Capture the cell that displays the provided text and extract its (X, Y) central coordinate. 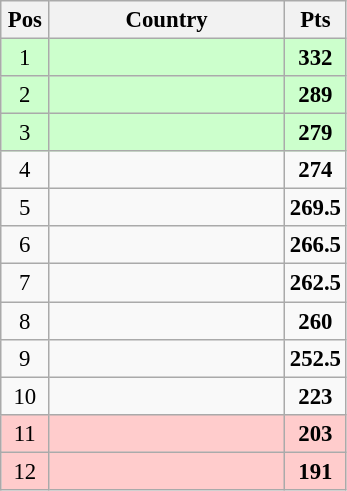
9 (25, 358)
Pos (25, 20)
203 (315, 433)
262.5 (315, 283)
8 (25, 321)
252.5 (315, 358)
191 (315, 471)
10 (25, 396)
2 (25, 95)
4 (25, 170)
Pts (315, 20)
266.5 (315, 245)
7 (25, 283)
3 (25, 133)
223 (315, 396)
260 (315, 321)
269.5 (315, 208)
289 (315, 95)
5 (25, 208)
274 (315, 170)
Country (167, 20)
11 (25, 433)
279 (315, 133)
1 (25, 58)
332 (315, 58)
12 (25, 471)
6 (25, 245)
